From the cell containing the given text, extract its center point as [x, y] coordinate. 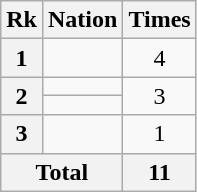
4 [160, 58]
Nation [82, 20]
Rk [22, 20]
2 [22, 96]
Total [62, 172]
11 [160, 172]
Times [160, 20]
